Identify which cell holds the provided text, then report its (x, y) central coordinate. 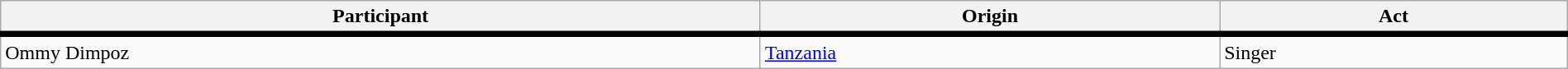
Act (1394, 18)
Ommy Dimpoz (380, 51)
Tanzania (989, 51)
Origin (989, 18)
Participant (380, 18)
Singer (1394, 51)
